Pinpoint the cell where the given text exists, returning its [X, Y] midpoint coordinate. 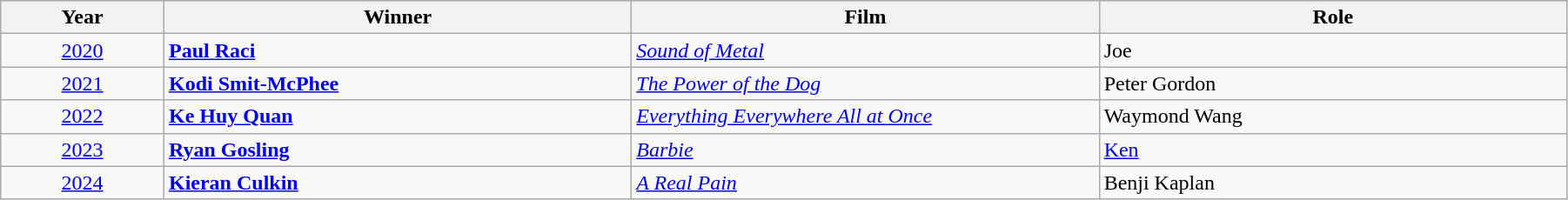
Joe [1333, 50]
2024 [83, 183]
A Real Pain [865, 183]
Winner [397, 17]
Kodi Smit-McPhee [397, 83]
Role [1333, 17]
Ryan Gosling [397, 150]
2022 [83, 117]
Paul Raci [397, 50]
Film [865, 17]
2023 [83, 150]
Barbie [865, 150]
Peter Gordon [1333, 83]
Everything Everywhere All at Once [865, 117]
Year [83, 17]
Sound of Metal [865, 50]
2020 [83, 50]
Ke Huy Quan [397, 117]
Ken [1333, 150]
Benji Kaplan [1333, 183]
The Power of the Dog [865, 83]
2021 [83, 83]
Waymond Wang [1333, 117]
Kieran Culkin [397, 183]
